Determine the [x, y] coordinate at the center of the cell enclosing the given text.  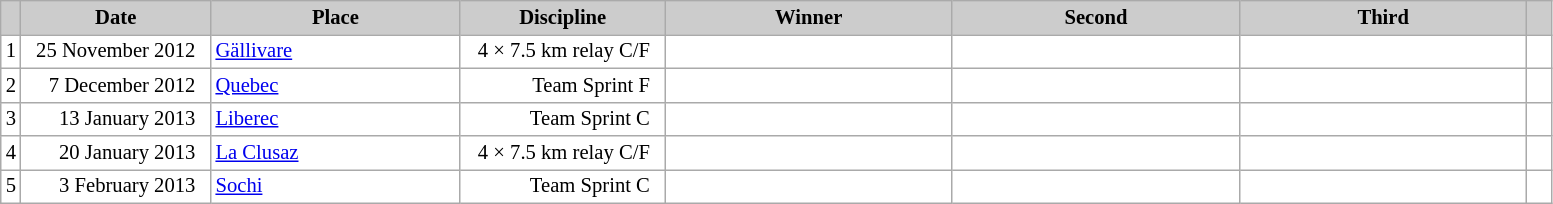
Quebec [336, 85]
20 January 2013 [116, 153]
Liberec [336, 119]
Second [1096, 17]
Team Sprint F [562, 85]
13 January 2013 [116, 119]
Third [1384, 17]
2 [11, 85]
Winner [808, 17]
Place [336, 17]
Date [116, 17]
5 [11, 186]
4 [11, 153]
Sochi [336, 186]
La Clusaz [336, 153]
7 December 2012 [116, 85]
25 November 2012 [116, 51]
1 [11, 51]
Discipline [562, 17]
3 [11, 119]
Gällivare [336, 51]
3 February 2013 [116, 186]
